Extract the (x, y) coordinate from the center of the cell holding the provided text.  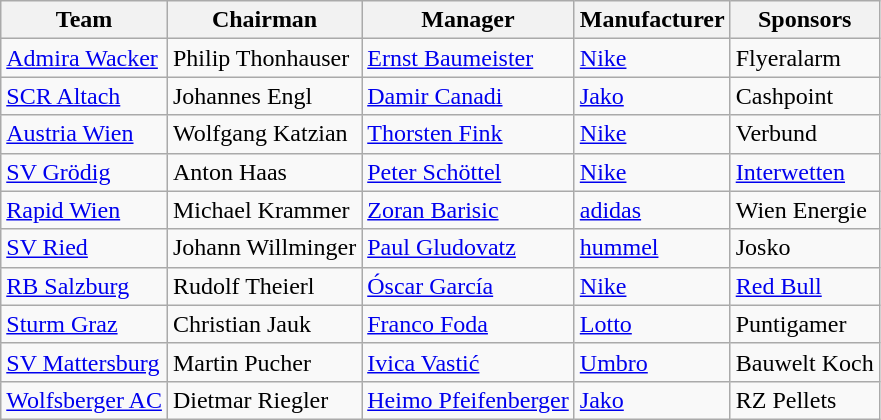
Ernst Baumeister (468, 58)
RZ Pellets (804, 400)
SV Ried (84, 248)
Zoran Barisic (468, 210)
Team (84, 20)
Josko (804, 248)
Christian Jauk (264, 324)
Bauwelt Koch (804, 362)
Manufacturer (652, 20)
Manager (468, 20)
Wolfsberger AC (84, 400)
Austria Wien (84, 134)
Anton Haas (264, 172)
Red Bull (804, 286)
hummel (652, 248)
Wolfgang Katzian (264, 134)
Sponsors (804, 20)
adidas (652, 210)
Johann Willminger (264, 248)
Dietmar Riegler (264, 400)
SV Grödig (84, 172)
Interwetten (804, 172)
RB Salzburg (84, 286)
Damir Canadi (468, 96)
Óscar García (468, 286)
Rapid Wien (84, 210)
Martin Pucher (264, 362)
Admira Wacker (84, 58)
Paul Gludovatz (468, 248)
Peter Schöttel (468, 172)
Verbund (804, 134)
Rudolf Theierl (264, 286)
Wien Energie (804, 210)
Michael Krammer (264, 210)
Umbro (652, 362)
Ivica Vastić (468, 362)
Philip Thonhauser (264, 58)
Cashpoint (804, 96)
SV Mattersburg (84, 362)
Johannes Engl (264, 96)
Flyeralarm (804, 58)
Heimo Pfeifenberger (468, 400)
SCR Altach (84, 96)
Franco Foda (468, 324)
Sturm Graz (84, 324)
Puntigamer (804, 324)
Chairman (264, 20)
Lotto (652, 324)
Thorsten Fink (468, 134)
